Return the [x, y] coordinate for the center point of the cell that contains the specified text.  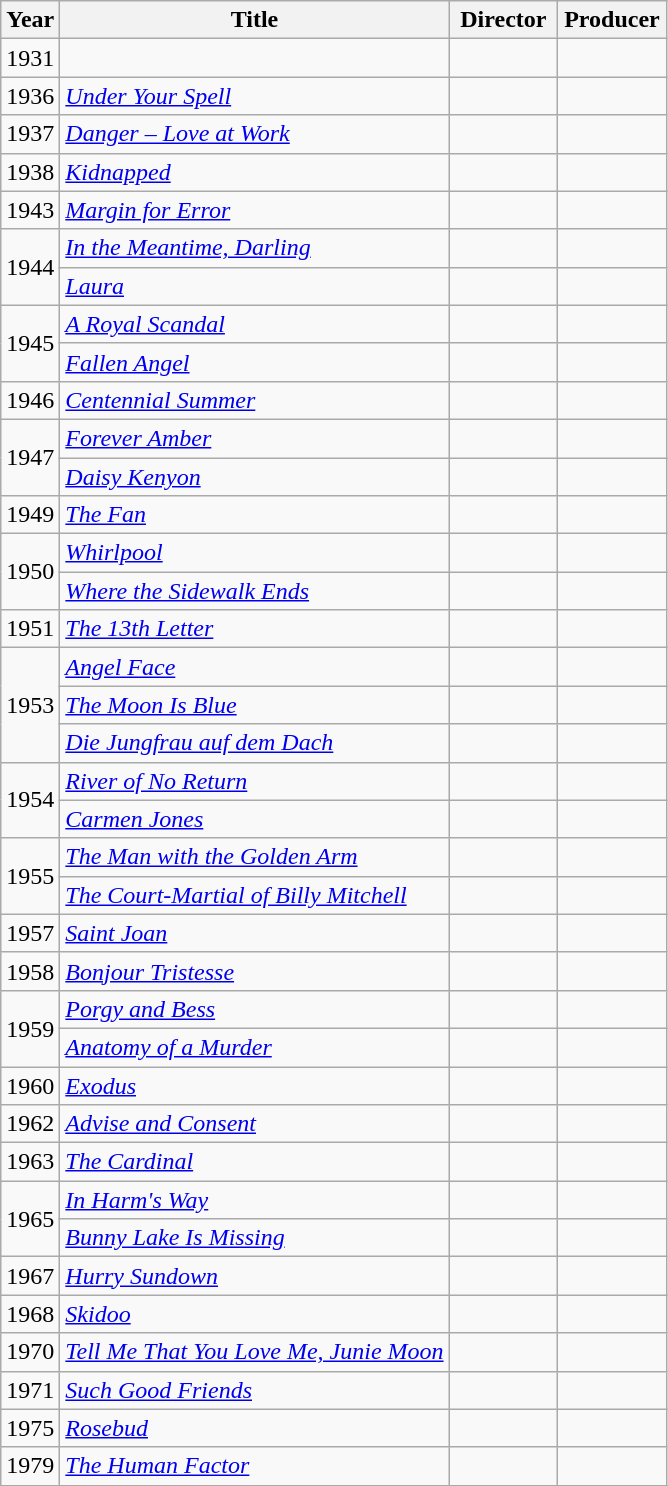
1953 [30, 705]
1945 [30, 343]
Fallen Angel [254, 362]
1957 [30, 933]
1955 [30, 876]
1936 [30, 96]
Centennial Summer [254, 400]
1967 [30, 1276]
Margin for Error [254, 210]
The 13th Letter [254, 629]
Laura [254, 286]
Porgy and Bess [254, 1009]
1958 [30, 971]
The Human Factor [254, 1466]
Carmen Jones [254, 819]
Die Jungfrau auf dem Dach [254, 743]
River of No Return [254, 781]
1950 [30, 572]
1959 [30, 1028]
1979 [30, 1466]
In Harm's Way [254, 1200]
Skidoo [254, 1314]
Under Your Spell [254, 96]
Director [504, 20]
In the Meantime, Darling [254, 248]
Exodus [254, 1085]
Where the Sidewalk Ends [254, 591]
1970 [30, 1352]
Year [30, 20]
Rosebud [254, 1428]
1963 [30, 1162]
1949 [30, 515]
Forever Amber [254, 438]
1965 [30, 1219]
1960 [30, 1085]
Saint Joan [254, 933]
Angel Face [254, 667]
Danger – Love at Work [254, 134]
Kidnapped [254, 172]
1938 [30, 172]
The Cardinal [254, 1162]
1947 [30, 457]
1954 [30, 800]
1975 [30, 1428]
1962 [30, 1124]
1944 [30, 267]
Anatomy of a Murder [254, 1047]
The Man with the Golden Arm [254, 857]
1971 [30, 1390]
1951 [30, 629]
Bonjour Tristesse [254, 971]
1937 [30, 134]
Bunny Lake Is Missing [254, 1238]
Hurry Sundown [254, 1276]
Title [254, 20]
Whirlpool [254, 553]
The Court-Martial of Billy Mitchell [254, 895]
The Moon Is Blue [254, 705]
1931 [30, 58]
Advise and Consent [254, 1124]
Tell Me That You Love Me, Junie Moon [254, 1352]
Producer [612, 20]
The Fan [254, 515]
Daisy Kenyon [254, 477]
1943 [30, 210]
1946 [30, 400]
A Royal Scandal [254, 324]
1968 [30, 1314]
Such Good Friends [254, 1390]
